Return the (X, Y) coordinate for the center point of the cell that contains the specified text.  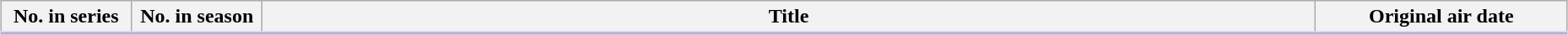
No. in season (197, 17)
Title (788, 17)
Original air date (1441, 17)
No. in series (66, 17)
